For the text-containing cell, return its midpoint in (X, Y) coordinate format. 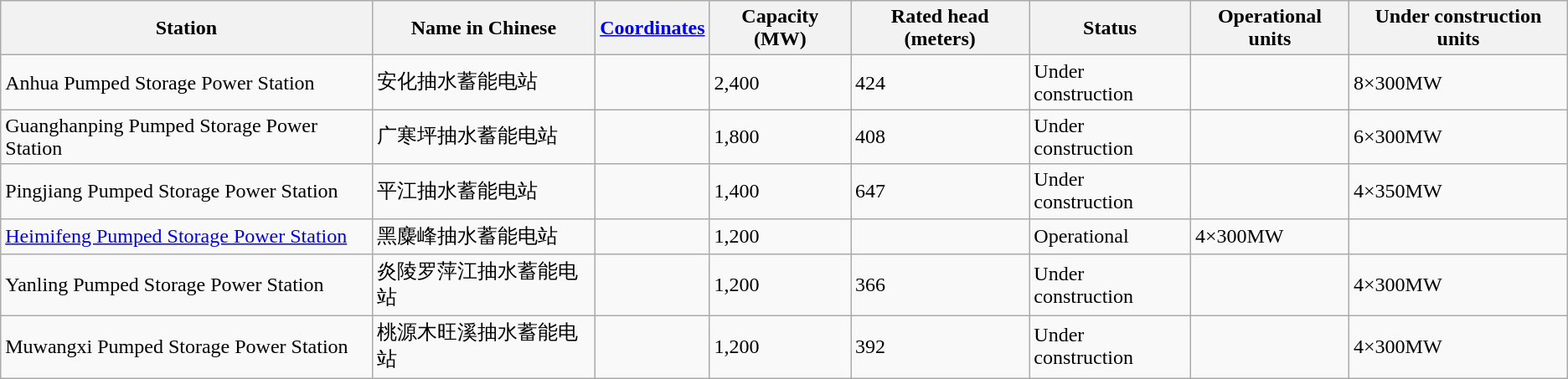
6×300MW (1459, 137)
安化抽水蓄能电站 (484, 82)
Station (186, 28)
4×350MW (1459, 191)
Yanling Pumped Storage Power Station (186, 285)
Operational (1111, 236)
366 (940, 285)
8×300MW (1459, 82)
Under construction units (1459, 28)
408 (940, 137)
424 (940, 82)
Pingjiang Pumped Storage Power Station (186, 191)
2,400 (780, 82)
392 (940, 347)
Status (1111, 28)
Rated head (meters) (940, 28)
1,800 (780, 137)
647 (940, 191)
炎陵罗萍江抽水蓄能电站 (484, 285)
Muwangxi Pumped Storage Power Station (186, 347)
黑麋峰抽水蓄能电站 (484, 236)
Name in Chinese (484, 28)
1,400 (780, 191)
Capacity (MW) (780, 28)
Heimifeng Pumped Storage Power Station (186, 236)
Anhua Pumped Storage Power Station (186, 82)
平江抽水蓄能电站 (484, 191)
Operational units (1270, 28)
Coordinates (652, 28)
桃源木旺溪抽水蓄能电站 (484, 347)
广寒坪抽水蓄能电站 (484, 137)
Guanghanping Pumped Storage Power Station (186, 137)
